Find where the given text appears and provide that cell's center as (x, y) coordinate. 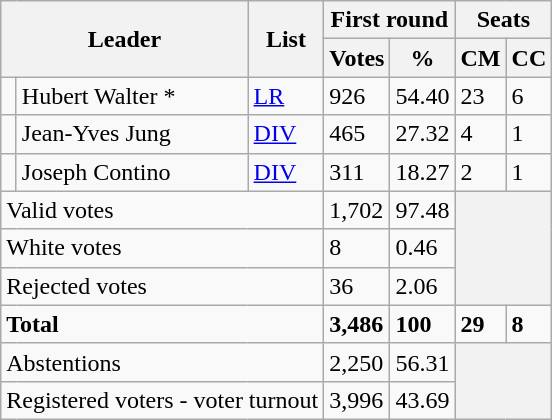
Votes (357, 58)
Rejected votes (162, 286)
23 (480, 96)
Registered voters - voter turnout (162, 400)
100 (422, 324)
Abstentions (162, 362)
CC (529, 58)
29 (480, 324)
2,250 (357, 362)
43.69 (422, 400)
2 (480, 172)
27.32 (422, 134)
4 (480, 134)
465 (357, 134)
36 (357, 286)
List (286, 39)
926 (357, 96)
LR (286, 96)
Jean-Yves Jung (132, 134)
18.27 (422, 172)
2.06 (422, 286)
0.46 (422, 248)
1,702 (357, 210)
Joseph Contino (132, 172)
Hubert Walter * (132, 96)
White votes (162, 248)
54.40 (422, 96)
6 (529, 96)
311 (357, 172)
97.48 (422, 210)
Total (162, 324)
Seats (504, 20)
CM (480, 58)
Valid votes (162, 210)
56.31 (422, 362)
First round (390, 20)
% (422, 58)
Leader (124, 39)
3,996 (357, 400)
3,486 (357, 324)
